Identify which cell holds the provided text, then report its [X, Y] central coordinate. 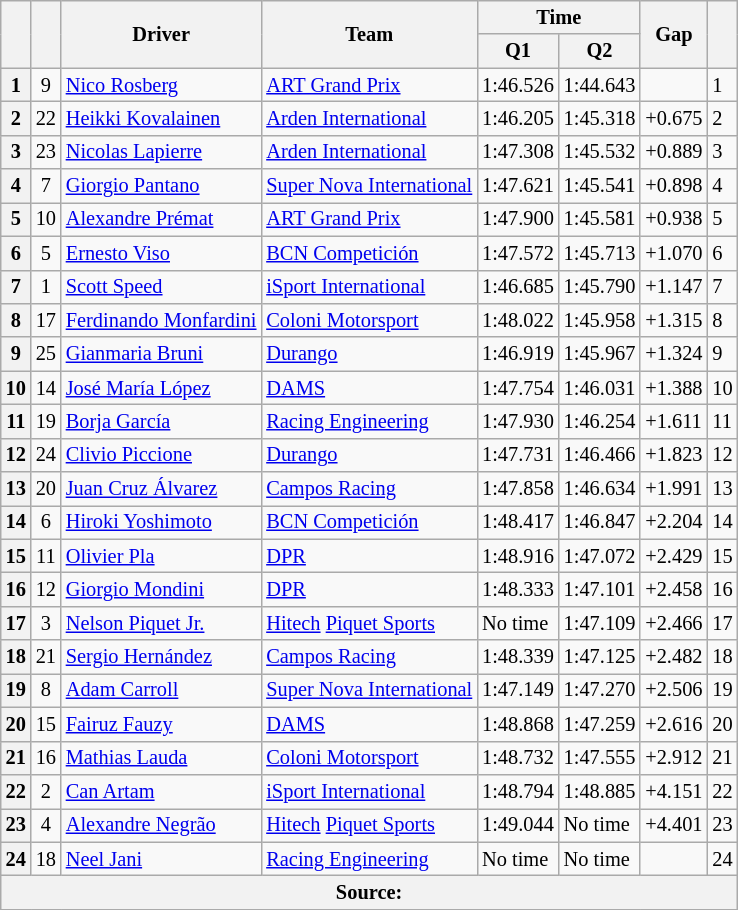
25 [46, 354]
1:48.339 [518, 657]
1:46.205 [518, 118]
1:47.125 [600, 657]
+1.823 [674, 455]
1:47.259 [600, 724]
Neel Jani [162, 859]
+1.388 [674, 388]
+2.466 [674, 623]
+1.315 [674, 320]
Clivio Piccione [162, 455]
1:46.254 [600, 421]
1:47.101 [600, 589]
Gianmaria Bruni [162, 354]
1:48.885 [600, 791]
+1.991 [674, 489]
Juan Cruz Álvarez [162, 489]
1:47.308 [518, 152]
Adam Carroll [162, 690]
1:47.754 [518, 388]
+2.616 [674, 724]
1:48.417 [518, 522]
+4.401 [674, 825]
1:47.621 [518, 186]
1:48.333 [518, 589]
1:46.634 [600, 489]
1:46.919 [518, 354]
1:48.022 [518, 320]
Borja García [162, 421]
1:45.532 [600, 152]
1:47.555 [600, 758]
1:47.572 [518, 253]
1:47.900 [518, 219]
1:45.541 [600, 186]
Giorgio Pantano [162, 186]
Driver [162, 34]
Scott Speed [162, 287]
+2.458 [674, 589]
+1.611 [674, 421]
1:49.044 [518, 825]
+2.204 [674, 522]
1:47.731 [518, 455]
+0.898 [674, 186]
1:48.916 [518, 556]
1:45.790 [600, 287]
Ferdinando Monfardini [162, 320]
Nicolas Lapierre [162, 152]
1:45.967 [600, 354]
1:44.643 [600, 85]
1:45.958 [600, 320]
1:46.466 [600, 455]
Fairuz Fauzy [162, 724]
Alexandre Prémat [162, 219]
Hiroki Yoshimoto [162, 522]
Q2 [600, 51]
Source: [370, 892]
1:48.794 [518, 791]
Mathias Lauda [162, 758]
José María López [162, 388]
+2.506 [674, 690]
+0.938 [674, 219]
1:46.031 [600, 388]
1:47.930 [518, 421]
+1.070 [674, 253]
1:47.270 [600, 690]
Can Artam [162, 791]
1:45.713 [600, 253]
+1.147 [674, 287]
Nico Rosberg [162, 85]
1:46.847 [600, 522]
1:47.109 [600, 623]
1:47.858 [518, 489]
+2.429 [674, 556]
Alexandre Negrão [162, 825]
1:46.526 [518, 85]
1:47.072 [600, 556]
Q1 [518, 51]
1:47.149 [518, 690]
Gap [674, 34]
Team [369, 34]
+1.324 [674, 354]
+0.889 [674, 152]
1:48.732 [518, 758]
1:45.581 [600, 219]
Heikki Kovalainen [162, 118]
+0.675 [674, 118]
+4.151 [674, 791]
+2.912 [674, 758]
Ernesto Viso [162, 253]
Nelson Piquet Jr. [162, 623]
1:48.868 [518, 724]
1:46.685 [518, 287]
1:45.318 [600, 118]
Olivier Pla [162, 556]
Time [558, 17]
+2.482 [674, 657]
Sergio Hernández [162, 657]
Giorgio Mondini [162, 589]
